Scan for the cell matching the given text and deliver its (x, y) coordinate at center. 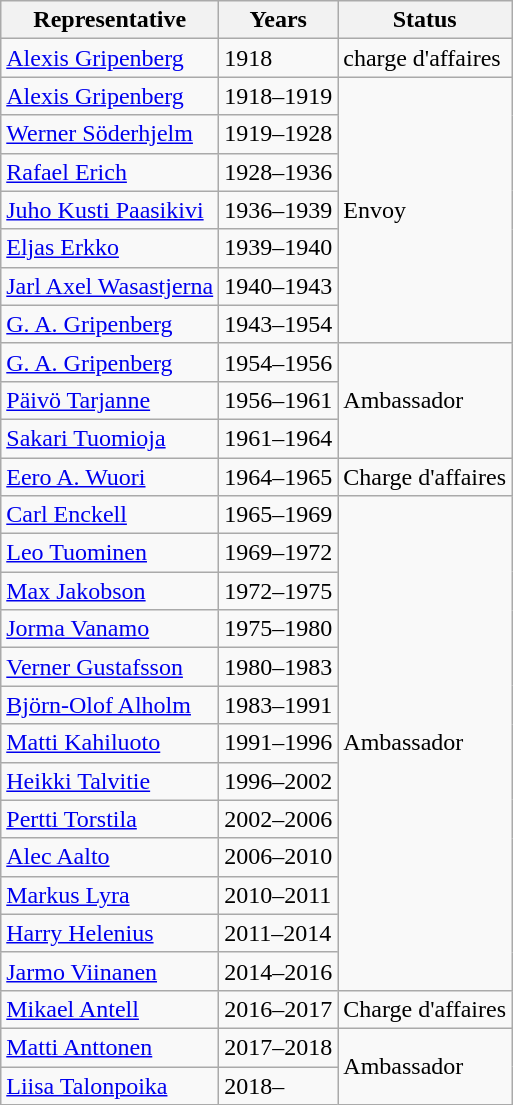
2017–2018 (278, 1047)
Leo Tuominen (110, 553)
Liisa Talonpoika (110, 1085)
2002–2006 (278, 819)
charge d'affaires (425, 58)
Mikael Antell (110, 1009)
Matti Anttonen (110, 1047)
1972–1975 (278, 591)
Carl Enckell (110, 515)
Heikki Talvitie (110, 781)
Matti Kahiluoto (110, 743)
Jarmo Viinanen (110, 971)
1943–1954 (278, 324)
Jarl Axel Wasastjerna (110, 286)
1961–1964 (278, 438)
2014–2016 (278, 971)
Jorma Vanamo (110, 629)
1918 (278, 58)
Päivö Tarjanne (110, 400)
1939–1940 (278, 248)
Werner Söderhjelm (110, 134)
1936–1939 (278, 210)
Representative (110, 20)
2006–2010 (278, 857)
Verner Gustafsson (110, 667)
1964–1965 (278, 477)
1969–1972 (278, 553)
2011–2014 (278, 933)
Eljas Erkko (110, 248)
Eero A. Wuori (110, 477)
Pertti Torstila (110, 819)
Juho Kusti Paasikivi (110, 210)
1928–1936 (278, 172)
Envoy (425, 210)
2010–2011 (278, 895)
Alec Aalto (110, 857)
Max Jakobson (110, 591)
Markus Lyra (110, 895)
1954–1956 (278, 362)
1919–1928 (278, 134)
1991–1996 (278, 743)
Björn-Olof Alholm (110, 705)
1918–1919 (278, 96)
Harry Helenius (110, 933)
Years (278, 20)
2016–2017 (278, 1009)
1975–1980 (278, 629)
1980–1983 (278, 667)
Sakari Tuomioja (110, 438)
1956–1961 (278, 400)
1965–1969 (278, 515)
1940–1943 (278, 286)
Rafael Erich (110, 172)
2018– (278, 1085)
Status (425, 20)
1983–1991 (278, 705)
1996–2002 (278, 781)
